Provide the (x, y) coordinate of the cell's center where the given text is located.  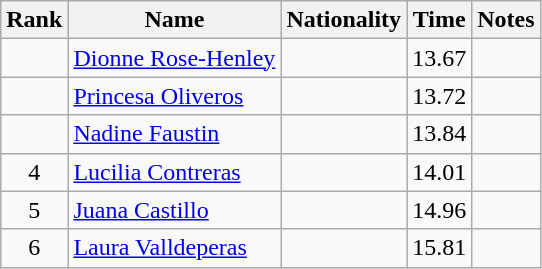
13.72 (440, 96)
Nadine Faustin (174, 134)
Nationality (344, 20)
Princesa Oliveros (174, 96)
13.67 (440, 58)
14.96 (440, 210)
Time (440, 20)
14.01 (440, 172)
Dionne Rose-Henley (174, 58)
13.84 (440, 134)
Notes (506, 20)
Juana Castillo (174, 210)
15.81 (440, 248)
Laura Valldeperas (174, 248)
6 (34, 248)
Rank (34, 20)
Lucilia Contreras (174, 172)
5 (34, 210)
Name (174, 20)
4 (34, 172)
